Return (x, y) of the center of cell containing provided text 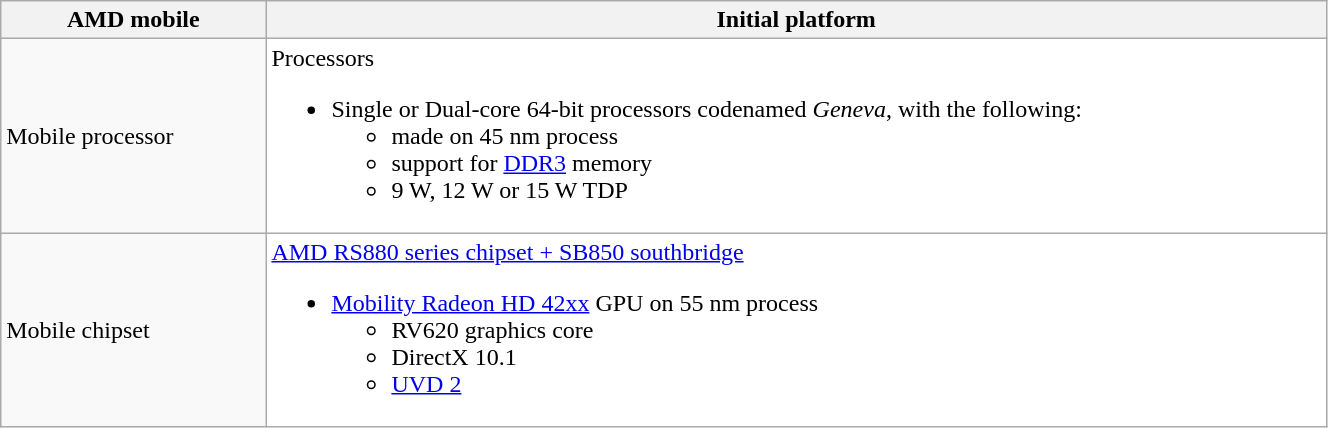
AMD RS880 series chipset + SB850 southbridgeMobility Radeon HD 42xx GPU on 55 nm processRV620 graphics coreDirectX 10.1UVD 2 (796, 330)
Mobile processor (134, 136)
Initial platform (796, 20)
AMD mobile (134, 20)
Mobile chipset (134, 330)
